Return the [x, y] coordinate for the center point of the cell that contains the specified text.  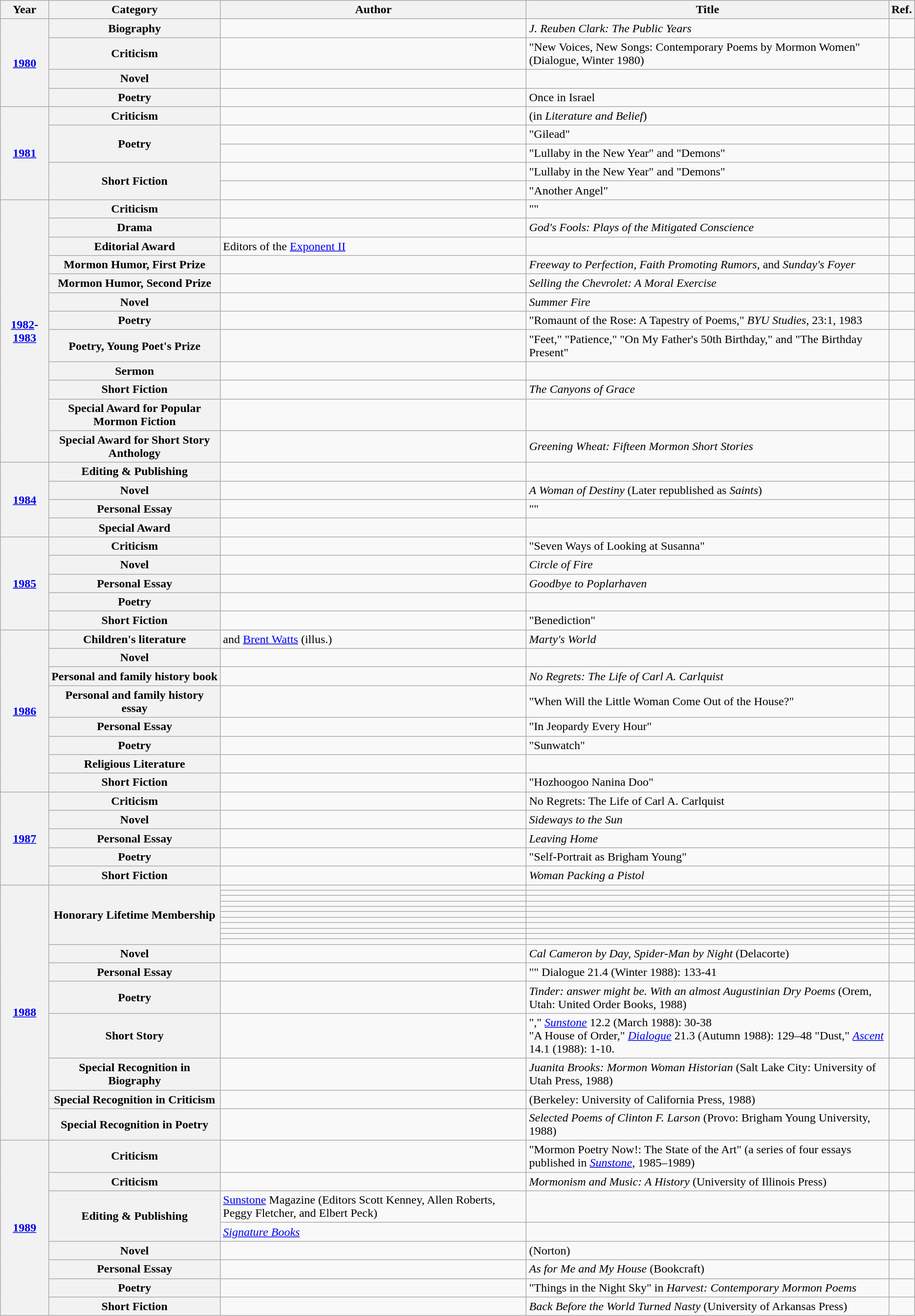
Religious Literature [135, 764]
1981 [24, 153]
Category [135, 10]
J. Reuben Clark: The Public Years [708, 28]
The Canyons of Grace [708, 389]
Special Award for Popular Mormon Fiction [135, 414]
Goodbye to Poplarhaven [708, 583]
Poetry, Young Poet's Prize [135, 346]
Circle of Fire [708, 564]
"Benediction" [708, 621]
"" Dialogue 21.4 (Winter 1988): 133-41 [708, 972]
1982-1983 [24, 331]
Mormon Humor, First Prize [135, 265]
God's Fools: Plays of the Mitigated Conscience [708, 227]
1986 [24, 711]
(Norton) [708, 1251]
1987 [24, 838]
Selling the Chevrolet: A Moral Exercise [708, 283]
1988 [24, 1013]
Editors of the Exponent II [373, 246]
"Seven Ways of Looking at Susanna" [708, 546]
"Things in the Night Sky" in Harvest: Contemporary Mormon Poems [708, 1288]
(in Literature and Belief) [708, 116]
Biography [135, 28]
Personal and family history essay [135, 702]
Greening Wheat: Fifteen Mormon Short Stories [708, 447]
Sermon [135, 371]
Sunstone Magazine (Editors Scott Kenney, Allen Roberts, Peggy Fletcher, and Elbert Peck) [373, 1207]
"Sunwatch" [708, 745]
Marty's World [708, 639]
and Brent Watts (illus.) [373, 639]
"Self-Portrait as Brigham Young" [708, 857]
Year [24, 10]
Tinder: answer might be. With an almost Augustinian Dry Poems (Orem, Utah: United Order Books, 1988) [708, 997]
"Mormon Poetry Now!: The State of the Art" (a series of four essays published in Sunstone, 1985–1989) [708, 1156]
Ref. [901, 10]
"In Jeopardy Every Hour" [708, 727]
Signature Books [373, 1232]
1980 [24, 63]
Leaving Home [708, 838]
"Feet," "Patience," "On My Father's 50th Birthday," and "The Birthday Present" [708, 346]
Special Recognition in Poetry [135, 1125]
Juanita Brooks: Mormon Woman Historian (Salt Lake City: University of Utah Press, 1988) [708, 1074]
As for Me and My House (Bookcraft) [708, 1269]
"," Sunstone 12.2 (March 1988): 30-38"A House of Order," Dialogue 21.3 (Autumn 1988): 129–48 "Dust," Ascent 14.1 (1988): 1-10. [708, 1036]
1984 [24, 499]
"New Voices, New Songs: Contemporary Poems by Mormon Women" (Dialogue, Winter 1980) [708, 54]
1989 [24, 1228]
Mormon Humor, Second Prize [135, 283]
Author [373, 10]
Back Before the World Turned Nasty (University of Arkansas Press) [708, 1306]
1985 [24, 583]
Cal Cameron by Day, Spider-Man by Night (Delacorte) [708, 953]
"Romaunt of the Rose: A Tapestry of Poems," BYU Studies, 23:1, 1983 [708, 321]
Special Award for Short Story Anthology [135, 447]
Woman Packing a Pistol [708, 875]
Drama [135, 227]
"Hozhoogoo Nanina Doo" [708, 782]
Editorial Award [135, 246]
"When Will the Little Woman Come Out of the House?" [708, 702]
Selected Poems of Clinton F. Larson (Provo: Brigham Young University, 1988) [708, 1125]
Freeway to Perfection, Faith Promoting Rumors, and Sunday's Foyer [708, 265]
Personal and family history book [135, 676]
Once in Israel [708, 97]
(Berkeley: University of California Press, 1988) [708, 1099]
Summer Fire [708, 302]
"Gilead" [708, 134]
Honorary Lifetime Membership [135, 914]
A Woman of Destiny (Later republished as Saints) [708, 490]
Short Story [135, 1036]
Special Award [135, 527]
Sideways to the Sun [708, 820]
Children's literature [135, 639]
Mormonism and Music: A History (University of Illinois Press) [708, 1182]
Title [708, 10]
Special Recognition in Criticism [135, 1099]
Special Recognition in Biography [135, 1074]
"Another Angel" [708, 190]
